Scan for the cell matching the given text and deliver its [x, y] coordinate at center. 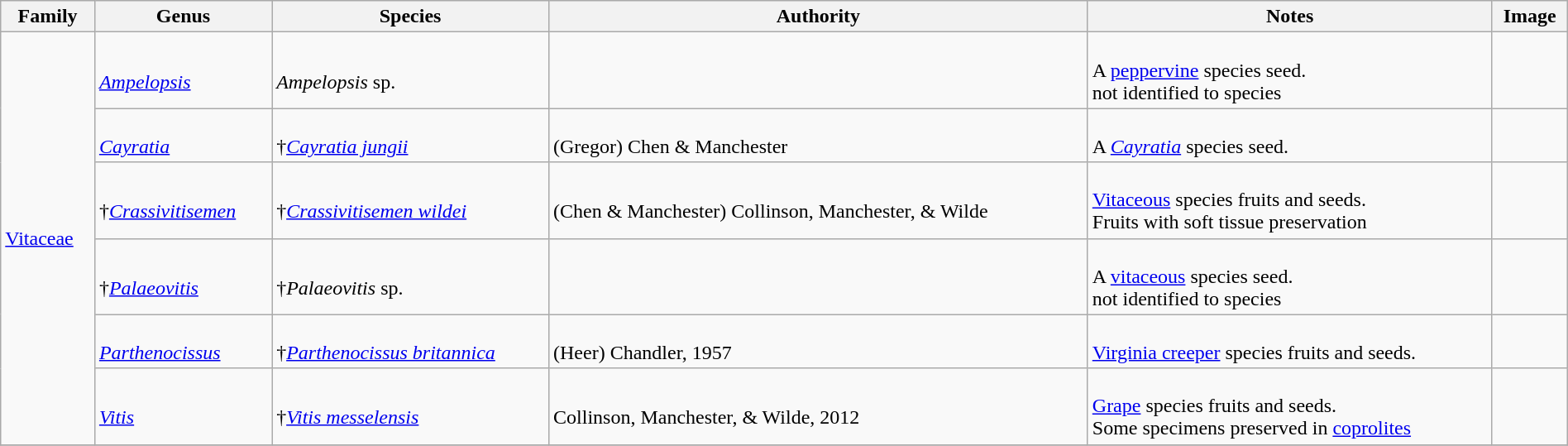
Species [410, 17]
Ampelopsis [183, 70]
Vitaceae [48, 238]
A Cayratia species seed. [1290, 136]
Vitis [183, 406]
†Vitis messelensis [410, 406]
Vitaceous species fruits and seeds.Fruits with soft tissue preservation [1290, 200]
†Parthenocissus britannica [410, 341]
Collinson, Manchester, & Wilde, 2012 [819, 406]
(Chen & Manchester) Collinson, Manchester, & Wilde [819, 200]
A vitaceous species seed.not identified to species [1290, 276]
Grape species fruits and seeds.Some specimens preserved in coprolites [1290, 406]
Authority [819, 17]
Parthenocissus [183, 341]
†Crassivitisemen [183, 200]
Family [48, 17]
†Cayratia jungii [410, 136]
†Palaeovitis [183, 276]
†Crassivitisemen wildei [410, 200]
(Gregor) Chen & Manchester [819, 136]
(Heer) Chandler, 1957 [819, 341]
Ampelopsis sp. [410, 70]
Notes [1290, 17]
†Palaeovitis sp. [410, 276]
Genus [183, 17]
Image [1530, 17]
Virginia creeper species fruits and seeds. [1290, 341]
Cayratia [183, 136]
A peppervine species seed.not identified to species [1290, 70]
